Find where the given text appears and provide that cell's center as (x, y) coordinate. 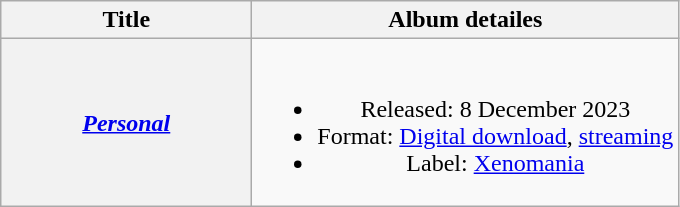
Personal (126, 122)
Title (126, 20)
Album detailes (466, 20)
Released: 8 December 2023Format: Digital download, streamingLabel: Xenomania (466, 122)
